Locate the cell with the specified text and output its [x, y] center coordinate. 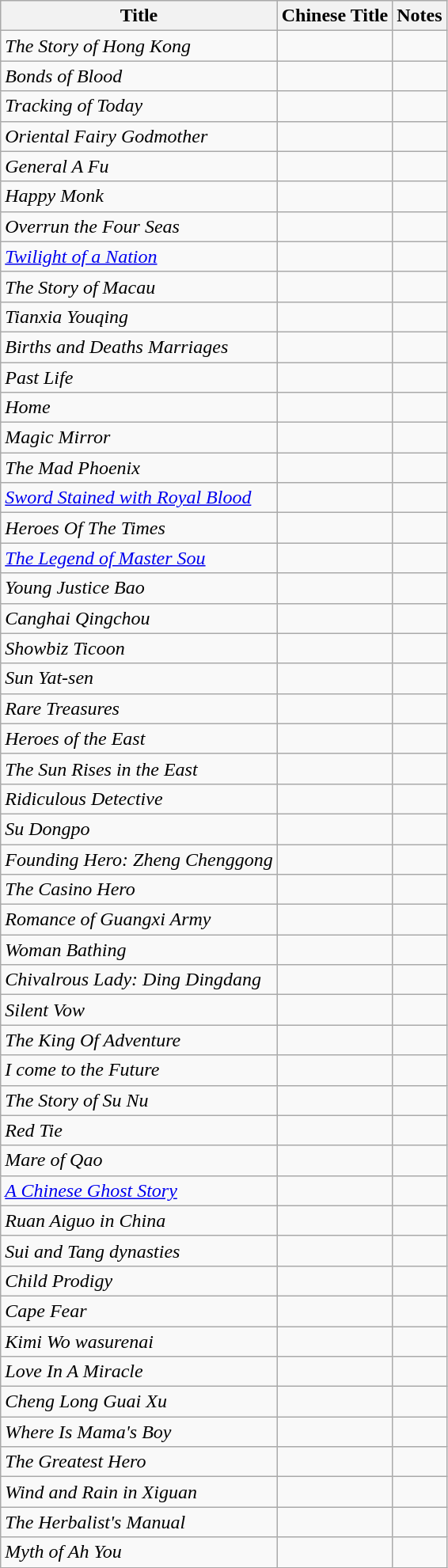
Su Dongpo [139, 829]
Romance of Guangxi Army [139, 920]
Cheng Long Guai Xu [139, 1402]
Myth of Ah You [139, 1552]
Heroes Of The Times [139, 528]
The Legend of Master Sou [139, 558]
Child Prodigy [139, 1281]
Oriental Fairy Godmother [139, 136]
Mare of Qao [139, 1160]
The Sun Rises in the East [139, 769]
The Story of Macau [139, 287]
Tracking of Today [139, 106]
Chinese Title [335, 16]
Kimi Wo wasurenai [139, 1342]
Magic Mirror [139, 438]
A Chinese Ghost Story [139, 1190]
Tianxia Youqing [139, 317]
Ridiculous Detective [139, 799]
Where Is Mama's Boy [139, 1432]
The King Of Adventure [139, 1040]
Red Tie [139, 1130]
The Story of Su Nu [139, 1100]
Love In A Miracle [139, 1372]
Heroes of the East [139, 738]
Ruan Aiguo in China [139, 1221]
I come to the Future [139, 1070]
Wind and Rain in Xiguan [139, 1492]
Young Justice Bao [139, 588]
Rare Treasures [139, 708]
Silent Vow [139, 1010]
Canghai Qingchou [139, 618]
Twilight of a Nation [139, 256]
The Story of Hong Kong [139, 46]
The Mad Phoenix [139, 468]
Sun Yat-sen [139, 678]
Sui and Tang dynasties [139, 1251]
Founding Hero: Zheng Chenggong [139, 859]
Births and Deaths Marriages [139, 347]
Happy Monk [139, 196]
The Greatest Hero [139, 1462]
Sword Stained with Royal Blood [139, 498]
Past Life [139, 378]
Woman Bathing [139, 950]
General A Fu [139, 166]
The Casino Hero [139, 890]
Showbiz Ticoon [139, 648]
Title [139, 16]
Bonds of Blood [139, 76]
The Herbalist's Manual [139, 1522]
Chivalrous Lady: Ding Dingdang [139, 980]
Cape Fear [139, 1311]
Overrun the Four Seas [139, 226]
Home [139, 408]
Notes [420, 16]
